Determine the [x, y] coordinate at the center of the cell enclosing the given text.  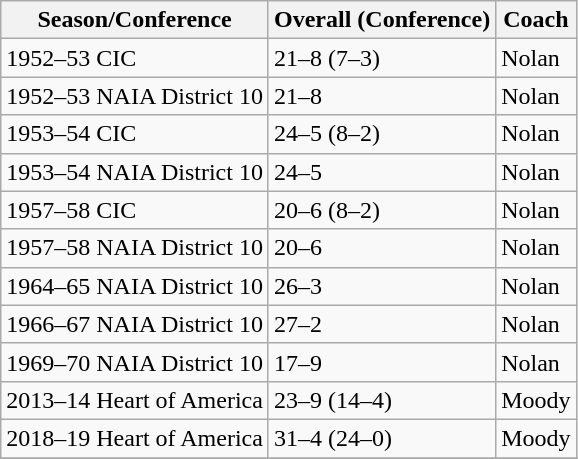
21–8 [382, 96]
17–9 [382, 362]
1952–53 NAIA District 10 [135, 96]
1957–58 CIC [135, 210]
1953–54 CIC [135, 134]
20–6 [382, 248]
20–6 (8–2) [382, 210]
1952–53 CIC [135, 58]
21–8 (7–3) [382, 58]
1964–65 NAIA District 10 [135, 286]
1957–58 NAIA District 10 [135, 248]
1969–70 NAIA District 10 [135, 362]
23–9 (14–4) [382, 400]
24–5 (8–2) [382, 134]
27–2 [382, 324]
31–4 (24–0) [382, 438]
2018–19 Heart of America [135, 438]
1966–67 NAIA District 10 [135, 324]
Season/Conference [135, 20]
Coach [536, 20]
1953–54 NAIA District 10 [135, 172]
Overall (Conference) [382, 20]
24–5 [382, 172]
26–3 [382, 286]
2013–14 Heart of America [135, 400]
